Extract the (x, y) coordinate from the center of the cell holding the provided text.  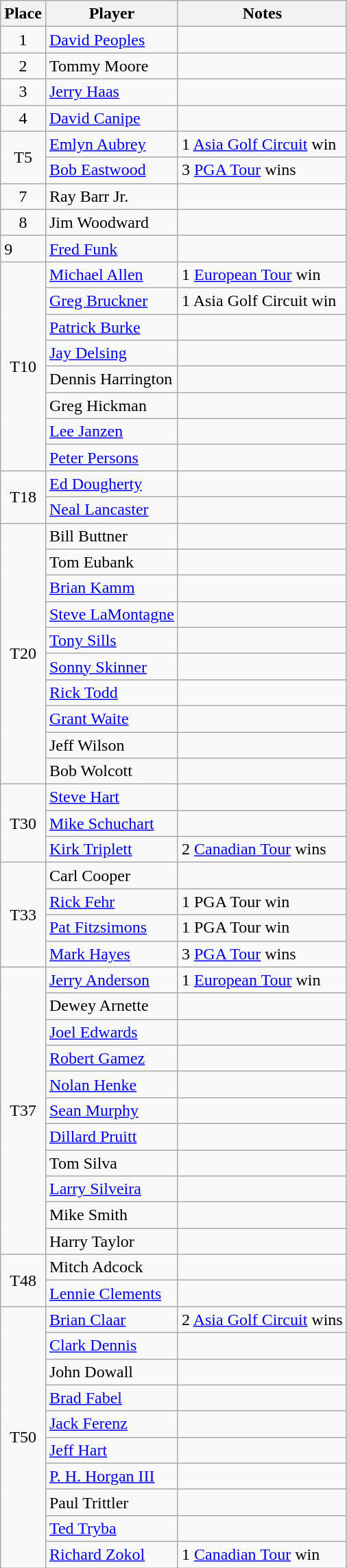
Robert Gamez (111, 1058)
Ed Dougherty (111, 484)
Larry Silveira (111, 1189)
Greg Hickman (111, 406)
9 (23, 248)
Nolan Henke (111, 1084)
Jerry Anderson (111, 980)
Joel Edwards (111, 1032)
Harry Taylor (111, 1241)
David Canipe (111, 118)
Mike Schuchart (111, 823)
Jay Delsing (111, 353)
Lennie Clements (111, 1294)
Tom Eubank (111, 562)
Mitch Adcock (111, 1267)
2 Asia Golf Circuit wins (262, 1320)
Mark Hayes (111, 954)
Grant Waite (111, 718)
Richard Zokol (111, 1554)
1 Canadian Tour win (262, 1554)
2 (23, 66)
Kirk Triplett (111, 850)
T10 (23, 366)
Jim Woodward (111, 222)
3 (23, 92)
Clark Dennis (111, 1346)
Tony Sills (111, 640)
T30 (23, 823)
Ray Barr Jr. (111, 196)
Tom Silva (111, 1163)
T33 (23, 915)
Emlyn Aubrey (111, 144)
Tommy Moore (111, 66)
4 (23, 118)
Sonny Skinner (111, 666)
Brad Fabel (111, 1398)
Rick Todd (111, 692)
P. H. Horgan III (111, 1476)
Patrick Burke (111, 327)
David Peoples (111, 40)
Michael Allen (111, 274)
Jerry Haas (111, 92)
Fred Funk (111, 248)
T5 (23, 157)
8 (23, 222)
John Dowall (111, 1372)
Jack Ferenz (111, 1424)
T18 (23, 497)
T48 (23, 1280)
Notes (262, 14)
1 (23, 40)
Jeff Hart (111, 1450)
Brian Kamm (111, 588)
Neal Lancaster (111, 510)
Ted Tryba (111, 1528)
Place (23, 14)
Dewey Arnette (111, 1006)
Mike Smith (111, 1215)
Steve LaMontagne (111, 614)
Paul Trittler (111, 1502)
Greg Bruckner (111, 301)
Rick Fehr (111, 902)
Sean Murphy (111, 1110)
Player (111, 14)
Bob Wolcott (111, 771)
Lee Janzen (111, 432)
2 Canadian Tour wins (262, 850)
Bob Eastwood (111, 170)
Carl Cooper (111, 876)
T50 (23, 1437)
7 (23, 196)
Brian Claar (111, 1320)
Jeff Wilson (111, 745)
Steve Hart (111, 797)
T37 (23, 1110)
Dennis Harrington (111, 379)
Bill Buttner (111, 536)
Dillard Pruitt (111, 1136)
Pat Fitzsimons (111, 928)
Peter Persons (111, 458)
T20 (23, 653)
